Output the [x, y] coordinate of the center of the cell containing the given text.  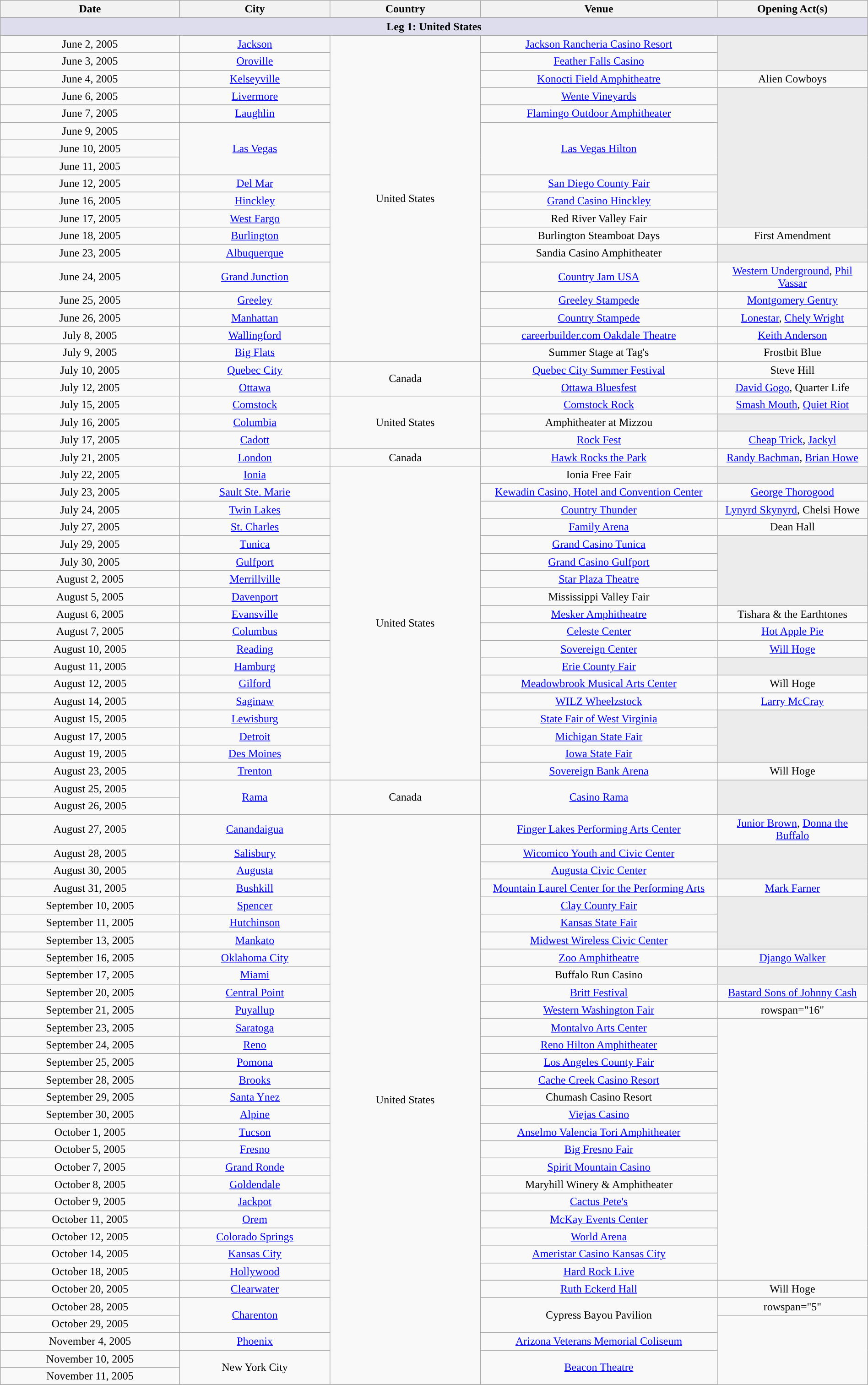
Ottawa Bluesfest [599, 387]
July 29, 2005 [90, 545]
Burlington [255, 236]
Quebec City [255, 370]
June 26, 2005 [90, 318]
Puyallup [255, 1010]
rowspan="16" [793, 1010]
Clay County Fair [599, 905]
Steve Hill [793, 370]
June 24, 2005 [90, 277]
Montalvo Arts Center [599, 1027]
Western Washington Fair [599, 1010]
September 28, 2005 [90, 1080]
Charenton [255, 1315]
Hinckley [255, 201]
August 31, 2005 [90, 888]
Zoo Amphitheatre [599, 958]
October 20, 2005 [90, 1289]
June 9, 2005 [90, 131]
July 21, 2005 [90, 457]
Wicomico Youth and Civic Center [599, 853]
Family Arena [599, 527]
State Fair of West Virginia [599, 719]
July 17, 2005 [90, 440]
Alien Cowboys [793, 79]
Country Stampede [599, 318]
Jackson Rancheria Casino Resort [599, 44]
Salisbury [255, 853]
Meadowbrook Musical Arts Center [599, 684]
August 19, 2005 [90, 753]
Phoenix [255, 1341]
Ionia [255, 474]
Orem [255, 1219]
June 11, 2005 [90, 166]
Reno Hilton Amphitheater [599, 1045]
Rock Fest [599, 440]
Gulfport [255, 562]
September 17, 2005 [90, 975]
Pomona [255, 1062]
Kansas State Fair [599, 923]
September 13, 2005 [90, 940]
Konocti Field Amphitheatre [599, 79]
First Amendment [793, 236]
Django Walker [793, 958]
Grand Casino Gulfport [599, 562]
August 5, 2005 [90, 597]
David Gogo, Quarter Life [793, 387]
July 12, 2005 [90, 387]
June 2, 2005 [90, 44]
Livermore [255, 96]
Arizona Veterans Memorial Coliseum [599, 1341]
Laughlin [255, 114]
June 10, 2005 [90, 148]
August 30, 2005 [90, 871]
July 27, 2005 [90, 527]
WILZ Wheelzstock [599, 701]
San Diego County Fair [599, 183]
Iowa State Fair [599, 753]
Kelseyville [255, 79]
Clearwater [255, 1289]
Date [90, 9]
Cactus Pete's [599, 1202]
Venue [599, 9]
Reading [255, 649]
Burlington Steamboat Days [599, 236]
July 24, 2005 [90, 510]
Rama [255, 797]
McKay Events Center [599, 1219]
St. Charles [255, 527]
Summer Stage at Tag's [599, 353]
August 17, 2005 [90, 736]
Country [406, 9]
Tishara & the Earthtones [793, 614]
Spencer [255, 905]
July 30, 2005 [90, 562]
Grand Casino Hinckley [599, 201]
New York City [255, 1368]
West Fargo [255, 218]
August 11, 2005 [90, 666]
Buffalo Run Casino [599, 975]
June 4, 2005 [90, 79]
Columbia [255, 422]
Evansville [255, 614]
July 9, 2005 [90, 353]
Albuquerque [255, 253]
Los Angeles County Fair [599, 1062]
October 18, 2005 [90, 1271]
June 3, 2005 [90, 61]
Cache Creek Casino Resort [599, 1080]
September 24, 2005 [90, 1045]
August 10, 2005 [90, 649]
Jackson [255, 44]
Tunica [255, 545]
Randy Bachman, Brian Howe [793, 457]
Augusta Civic Center [599, 871]
Kansas City [255, 1254]
Grand Junction [255, 277]
November 10, 2005 [90, 1359]
September 11, 2005 [90, 923]
Michigan State Fair [599, 736]
August 26, 2005 [90, 806]
Sandia Casino Amphitheater [599, 253]
Santa Ynez [255, 1097]
June 12, 2005 [90, 183]
June 23, 2005 [90, 253]
Jackpot [255, 1202]
August 7, 2005 [90, 632]
Goldendale [255, 1184]
Smash Mouth, Quiet Riot [793, 405]
October 28, 2005 [90, 1306]
August 28, 2005 [90, 853]
Grand Casino Tunica [599, 545]
Western Underground, Phil Vassar [793, 277]
Alpine [255, 1115]
Merrillville [255, 579]
Ionia Free Fair [599, 474]
Cheap Trick, Jackyl [793, 440]
Ruth Eckerd Hall [599, 1289]
Reno [255, 1045]
October 1, 2005 [90, 1132]
rowspan="5" [793, 1306]
September 20, 2005 [90, 992]
Celeste Center [599, 632]
Sovereign Bank Arena [599, 771]
Des Moines [255, 753]
Mississippi Valley Fair [599, 597]
August 27, 2005 [90, 830]
Spirit Mountain Casino [599, 1167]
June 25, 2005 [90, 300]
Big Flats [255, 353]
Dean Hall [793, 527]
October 7, 2005 [90, 1167]
Country Thunder [599, 510]
Leg 1: United States [434, 27]
Greeley [255, 300]
Mark Farner [793, 888]
World Arena [599, 1237]
Britt Festival [599, 992]
Central Point [255, 992]
Trenton [255, 771]
Country Jam USA [599, 277]
Red River Valley Fair [599, 218]
Quebec City Summer Festival [599, 370]
Tucson [255, 1132]
Saginaw [255, 701]
careerbuilder.com Oakdale Theatre [599, 335]
Lonestar, Chely Wright [793, 318]
Davenport [255, 597]
October 29, 2005 [90, 1324]
June 18, 2005 [90, 236]
Oklahoma City [255, 958]
November 4, 2005 [90, 1341]
Bushkill [255, 888]
July 16, 2005 [90, 422]
Finger Lakes Performing Arts Center [599, 830]
Hamburg [255, 666]
September 23, 2005 [90, 1027]
Mountain Laurel Center for the Performing Arts [599, 888]
August 2, 2005 [90, 579]
August 23, 2005 [90, 771]
Hot Apple Pie [793, 632]
Fresno [255, 1150]
Maryhill Winery & Amphitheater [599, 1184]
Chumash Casino Resort [599, 1097]
Lewisburg [255, 719]
September 30, 2005 [90, 1115]
August 6, 2005 [90, 614]
October 9, 2005 [90, 1202]
September 29, 2005 [90, 1097]
Star Plaza Theatre [599, 579]
Bastard Sons of Johnny Cash [793, 992]
Mankato [255, 940]
September 21, 2005 [90, 1010]
Viejas Casino [599, 1115]
Amphitheater at Mizzou [599, 422]
Gilford [255, 684]
June 16, 2005 [90, 201]
City [255, 9]
Frostbit Blue [793, 353]
Feather Falls Casino [599, 61]
September 10, 2005 [90, 905]
Anselmo Valencia Tori Amphitheater [599, 1132]
Wallingford [255, 335]
August 12, 2005 [90, 684]
Larry McCray [793, 701]
August 25, 2005 [90, 788]
Comstock Rock [599, 405]
Cadott [255, 440]
Flamingo Outdoor Amphitheater [599, 114]
August 15, 2005 [90, 719]
Saratoga [255, 1027]
August 14, 2005 [90, 701]
Cypress Bayou Pavilion [599, 1315]
Sovereign Center [599, 649]
Comstock [255, 405]
Opening Act(s) [793, 9]
June 17, 2005 [90, 218]
Brooks [255, 1080]
Hard Rock Live [599, 1271]
Hutchinson [255, 923]
Canandaigua [255, 830]
Midwest Wireless Civic Center [599, 940]
Big Fresno Fair [599, 1150]
George Thorogood [793, 492]
October 5, 2005 [90, 1150]
October 14, 2005 [90, 1254]
Sault Ste. Marie [255, 492]
November 11, 2005 [90, 1376]
July 15, 2005 [90, 405]
Manhattan [255, 318]
Wente Vineyards [599, 96]
October 8, 2005 [90, 1184]
Casino Rama [599, 797]
Beacon Theatre [599, 1368]
Ottawa [255, 387]
Grand Ronde [255, 1167]
September 25, 2005 [90, 1062]
July 10, 2005 [90, 370]
Las Vegas [255, 148]
Detroit [255, 736]
Greeley Stampede [599, 300]
Mesker Amphitheatre [599, 614]
Del Mar [255, 183]
Kewadin Casino, Hotel and Convention Center [599, 492]
Twin Lakes [255, 510]
June 7, 2005 [90, 114]
Las Vegas Hilton [599, 148]
June 6, 2005 [90, 96]
July 22, 2005 [90, 474]
Augusta [255, 871]
October 12, 2005 [90, 1237]
Oroville [255, 61]
Montgomery Gentry [793, 300]
Erie County Fair [599, 666]
October 11, 2005 [90, 1219]
Hawk Rocks the Park [599, 457]
Keith Anderson [793, 335]
Ameristar Casino Kansas City [599, 1254]
Columbus [255, 632]
July 23, 2005 [90, 492]
Colorado Springs [255, 1237]
July 8, 2005 [90, 335]
Junior Brown, Donna the Buffalo [793, 830]
Hollywood [255, 1271]
London [255, 457]
Miami [255, 975]
September 16, 2005 [90, 958]
Lynyrd Skynyrd, Chelsi Howe [793, 510]
